Find where the given text appears and provide that cell's center as [x, y] coordinate. 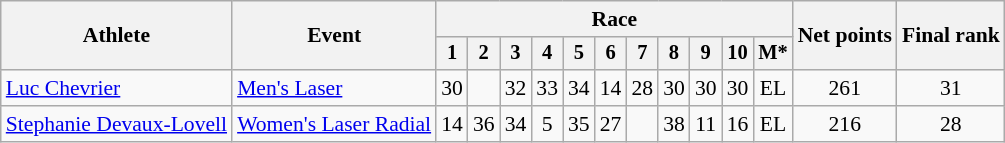
Men's Laser [334, 88]
32 [516, 88]
38 [674, 124]
2 [484, 54]
3 [516, 54]
Net points [845, 36]
35 [579, 124]
27 [611, 124]
Athlete [116, 36]
10 [738, 54]
261 [845, 88]
1 [452, 54]
9 [706, 54]
6 [611, 54]
4 [547, 54]
31 [951, 88]
216 [845, 124]
36 [484, 124]
16 [738, 124]
M* [772, 54]
33 [547, 88]
Race [614, 19]
11 [706, 124]
7 [642, 54]
Women's Laser Radial [334, 124]
Stephanie Devaux-Lovell [116, 124]
8 [674, 54]
Luc Chevrier [116, 88]
Final rank [951, 36]
Event [334, 36]
